Detect which cell encompasses the target text, then output its [X, Y] center coordinate. 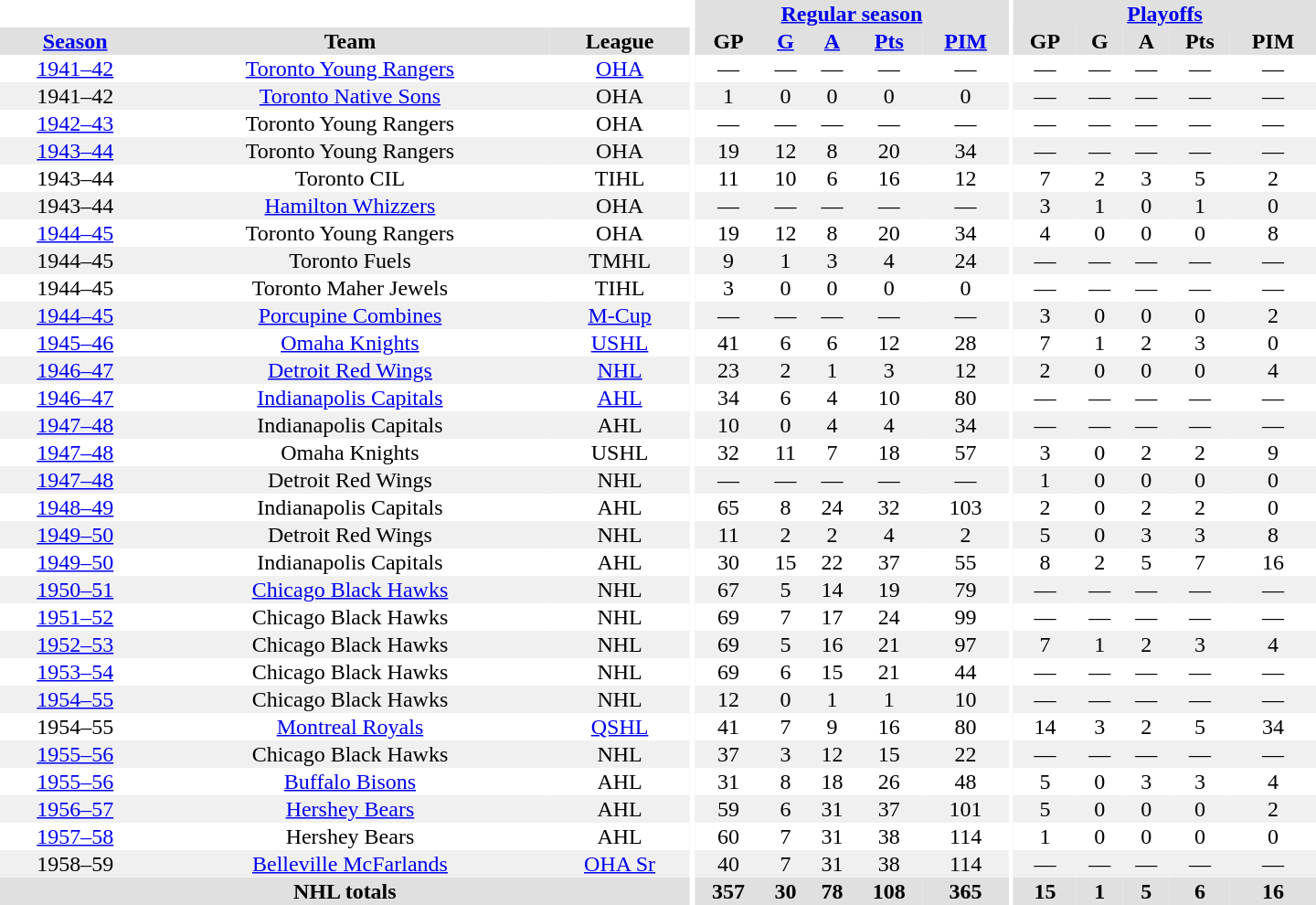
1948–49 [75, 507]
NHL totals [345, 891]
Montreal Royals [349, 727]
57 [966, 452]
103 [966, 507]
1957–58 [75, 836]
17 [832, 617]
365 [966, 891]
59 [728, 809]
357 [728, 891]
1950–51 [75, 590]
Toronto CIL [349, 178]
99 [966, 617]
OHA Sr [620, 864]
40 [728, 864]
Playoffs [1164, 14]
Toronto Maher Jewels [349, 288]
League [620, 41]
Belleville McFarlands [349, 864]
65 [728, 507]
QSHL [620, 727]
TMHL [620, 261]
79 [966, 590]
Team [349, 41]
23 [728, 370]
67 [728, 590]
Hamilton Whizzers [349, 206]
Porcupine Combines [349, 315]
101 [966, 809]
1942–43 [75, 123]
1956–57 [75, 809]
97 [966, 644]
Season [75, 41]
55 [966, 562]
Buffalo Bisons [349, 782]
Toronto Native Sons [349, 96]
44 [966, 672]
108 [889, 891]
Regular season [852, 14]
Toronto Fuels [349, 261]
1958–59 [75, 864]
1953–54 [75, 672]
48 [966, 782]
60 [728, 836]
1945–46 [75, 343]
26 [889, 782]
1951–52 [75, 617]
1952–53 [75, 644]
78 [832, 891]
M-Cup [620, 315]
28 [966, 343]
